From the cell containing the given text, extract its center point as (X, Y) coordinate. 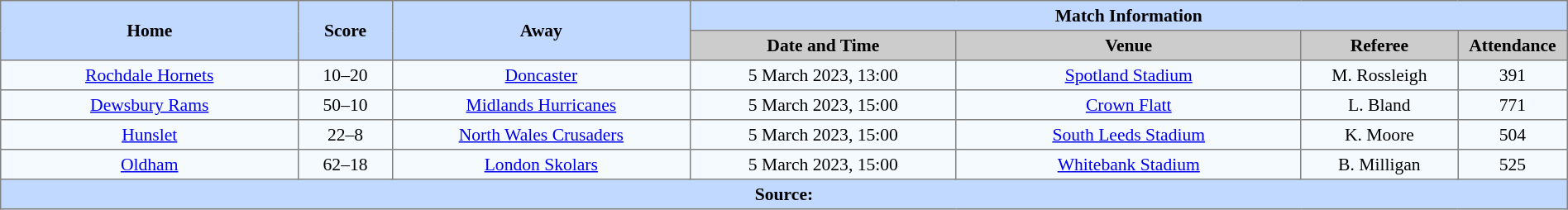
Attendance (1513, 45)
Doncaster (541, 75)
22–8 (346, 135)
B. Milligan (1379, 165)
5 March 2023, 13:00 (823, 75)
Dewsbury Rams (150, 105)
391 (1513, 75)
62–18 (346, 165)
Hunslet (150, 135)
London Skolars (541, 165)
Whitebank Stadium (1128, 165)
Date and Time (823, 45)
Home (150, 31)
Venue (1128, 45)
504 (1513, 135)
771 (1513, 105)
50–10 (346, 105)
Match Information (1128, 16)
M. Rossleigh (1379, 75)
Oldham (150, 165)
Midlands Hurricanes (541, 105)
North Wales Crusaders (541, 135)
Away (541, 31)
Score (346, 31)
Crown Flatt (1128, 105)
10–20 (346, 75)
Spotland Stadium (1128, 75)
South Leeds Stadium (1128, 135)
Rochdale Hornets (150, 75)
525 (1513, 165)
L. Bland (1379, 105)
Referee (1379, 45)
Source: (784, 194)
K. Moore (1379, 135)
